Return the [x, y] coordinate for the center point of the cell that contains the specified text.  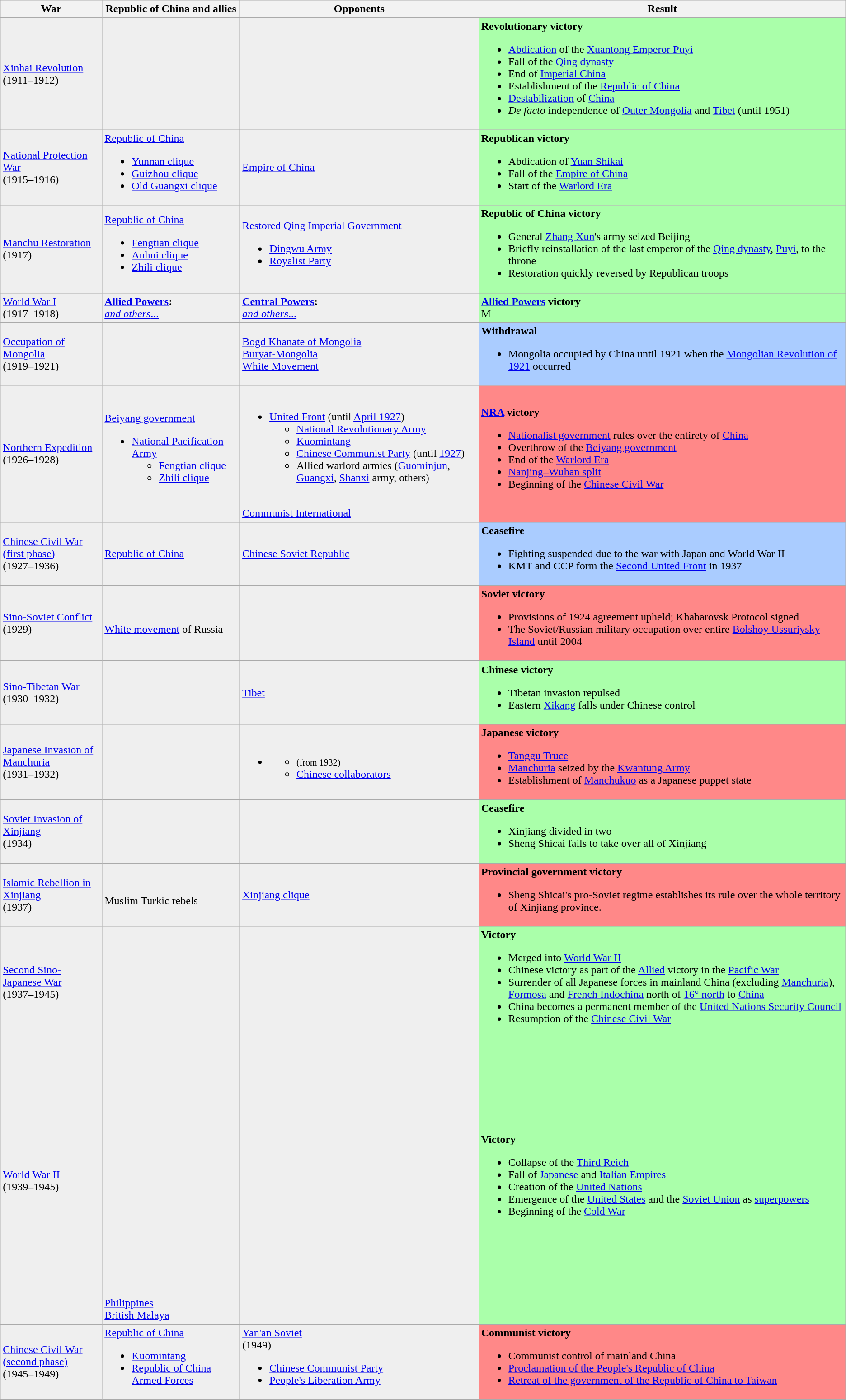
Second Sino-Japanese War(1937–1945) [52, 982]
Sino-Tibetan War(1930–1932) [52, 692]
Empire of China [360, 167]
Republican victoryAbdication of Yuan ShikaiFall of the Empire of ChinaStart of the Warlord Era [662, 167]
Restored Qing Imperial Government Dingwu Army Royalist Party [360, 249]
Chinese Civil War(first phase)(1927–1936) [52, 554]
War [52, 9]
WithdrawalMongolia occupied by China until 1921 when the Mongolian Revolution of 1921 occurred [662, 354]
Republic of China and allies [171, 9]
World War I(1917–1918) [52, 307]
Opponents [360, 9]
White movement of Russia [171, 623]
Yan'an Soviet (1949) Chinese Communist Party People's Liberation Army [360, 1362]
Republic of China [171, 554]
World War II(1939–1945) [52, 1181]
Islamic Rebellion in Xinjiang(1937) [52, 895]
(from 1932)Chinese collaborators [360, 762]
Philippines British Malaya [171, 1181]
Manchu Restoration(1917) [52, 249]
Japanese Invasion of Manchuria(1931–1932) [52, 762]
Republic of China Kuomintang Republic of China Armed Forces [171, 1362]
Muslim Turkic rebels [171, 895]
Japanese victoryTanggu TruceManchuria seized by the Kwantung ArmyEstablishment of Manchukuo as a Japanese puppet state [662, 762]
Chinese Civil War(second phase)(1945–1949) [52, 1362]
Beiyang governmentNational Pacification ArmyFengtian cliqueZhili clique [171, 454]
Chinese victoryTibetan invasion repulsedEastern Xikang falls under Chinese control [662, 692]
Xinhai Revolution(1911–1912) [52, 74]
Sino-Soviet Conflict(1929) [52, 623]
Northern Expedition(1926–1928) [52, 454]
Allied Powers victory M [662, 307]
Central Powers:and others... [360, 307]
Bogd Khanate of MongoliaBuryat-Mongolia White Movement [360, 354]
CeasefireXinjiang divided in twoSheng Shicai fails to take over all of Xinjiang [662, 831]
Soviet Invasion of Xinjiang(1934) [52, 831]
Republic of China Fengtian clique Anhui clique Zhili clique [171, 249]
Provincial government victorySheng Shicai's pro-Soviet regime establishes its rule over the whole territory of Xinjiang province. [662, 895]
Occupation of Mongolia(1919–1921) [52, 354]
Xinjiang clique [360, 895]
CeasefireFighting suspended due to the war with Japan and World War IIKMT and CCP form the Second United Front in 1937 [662, 554]
Allied Powers: and others... [171, 307]
Tibet [360, 692]
Republic of ChinaYunnan cliqueGuizhou cliqueOld Guangxi clique [171, 167]
Result [662, 9]
Chinese Soviet Republic [360, 554]
National Protection War(1915–1916) [52, 167]
